Locate the cell with the specified text and output its (x, y) center coordinate. 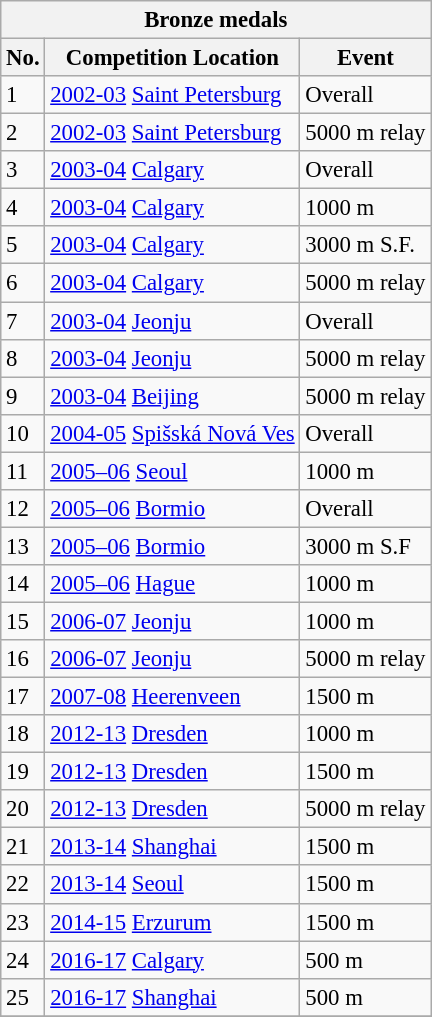
7 (23, 321)
3000 m S.F. (366, 245)
13 (23, 546)
2003-04 Beijing (172, 396)
11 (23, 471)
14 (23, 584)
2007-08 Heerenveen (172, 697)
1 (23, 95)
No. (23, 58)
10 (23, 433)
17 (23, 697)
8 (23, 358)
2016-17 Calgary (172, 960)
22 (23, 885)
9 (23, 396)
2014-15 Erzurum (172, 922)
15 (23, 621)
2013-14 Seoul (172, 885)
21 (23, 847)
16 (23, 659)
Event (366, 58)
2013-14 Shanghai (172, 847)
3000 m S.F (366, 546)
2 (23, 133)
23 (23, 922)
18 (23, 734)
2005–06 Seoul (172, 471)
19 (23, 772)
2005–06 Hague (172, 584)
25 (23, 997)
6 (23, 283)
2004-05 Spišská Nová Ves (172, 433)
24 (23, 960)
5 (23, 245)
4 (23, 208)
20 (23, 809)
12 (23, 509)
3 (23, 170)
2016-17 Shanghai (172, 997)
Competition Location (172, 58)
Bronze medals (216, 20)
